From the cell containing the given text, extract its center point as (X, Y) coordinate. 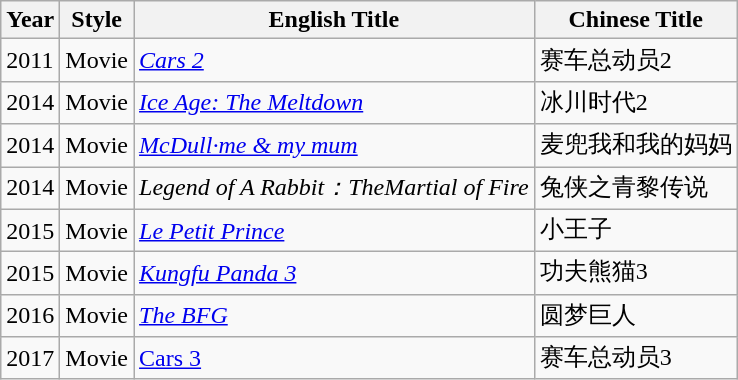
Le Petit Prince (334, 230)
圆梦巨人 (636, 316)
Kungfu Panda 3 (334, 274)
Cars 2 (334, 60)
Ice Age: The Meltdown (334, 102)
赛车总动员3 (636, 358)
赛车总动员2 (636, 60)
2016 (30, 316)
Legend of A Rabbit：TheMartial of Fire (334, 188)
McDull·me & my mum (334, 146)
Chinese Title (636, 20)
2017 (30, 358)
Cars 3 (334, 358)
功夫熊猫3 (636, 274)
The BFG (334, 316)
Year (30, 20)
冰川时代2 (636, 102)
小王子 (636, 230)
麦兜我和我的妈妈 (636, 146)
兔侠之青黎传说 (636, 188)
English Title (334, 20)
Style (97, 20)
2011 (30, 60)
